Locate the cell with the specified text and output its [X, Y] center coordinate. 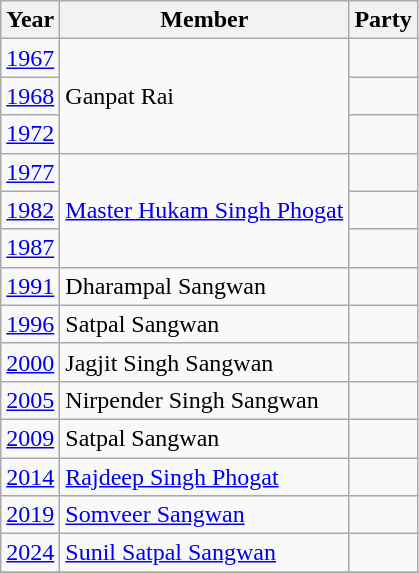
Party [383, 20]
1982 [30, 210]
2014 [30, 477]
Dharampal Sangwan [204, 286]
2024 [30, 553]
1987 [30, 248]
1996 [30, 324]
Nirpender Singh Sangwan [204, 400]
1967 [30, 58]
Master Hukam Singh Phogat [204, 210]
2019 [30, 515]
2005 [30, 400]
Year [30, 20]
Jagjit Singh Sangwan [204, 362]
2009 [30, 438]
2000 [30, 362]
Ganpat Rai [204, 96]
1991 [30, 286]
1977 [30, 172]
Rajdeep Singh Phogat [204, 477]
Sunil Satpal Sangwan [204, 553]
1968 [30, 96]
Member [204, 20]
1972 [30, 134]
Somveer Sangwan [204, 515]
